Extract the [x, y] coordinate from the center of the cell holding the provided text.  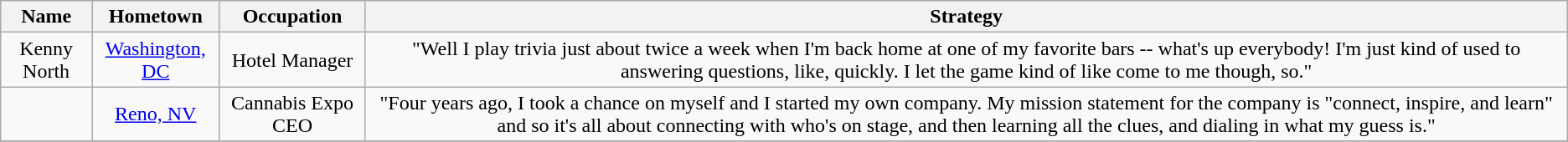
Reno, NV [156, 114]
Washington, DC [156, 60]
Hometown [156, 17]
Occupation [292, 17]
Cannabis Expo CEO [292, 114]
Name [47, 17]
Hotel Manager [292, 60]
Strategy [967, 17]
Kenny North [47, 60]
